Capture the cell that displays the provided text and extract its (X, Y) central coordinate. 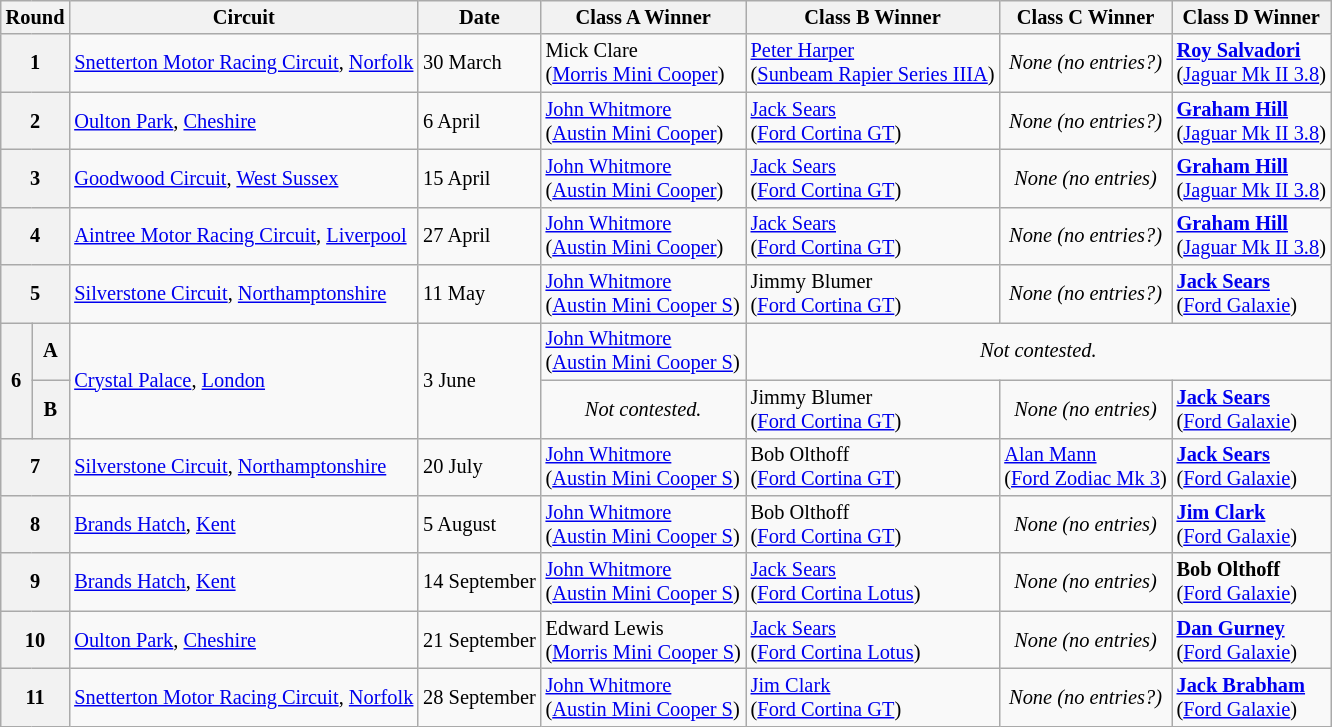
Dan Gurney (Ford Galaxie) (1252, 640)
8 (36, 524)
3 (36, 178)
Class B Winner (873, 17)
A (51, 351)
5 (36, 294)
27 April (479, 236)
7 (36, 467)
Peter Harper (Sunbeam Rapier Series IIIA) (873, 63)
9 (36, 582)
15 April (479, 178)
Class A Winner (644, 17)
Class C Winner (1085, 17)
21 September (479, 640)
20 July (479, 467)
Jim Clark (Ford Cortina GT) (873, 697)
6 April (479, 121)
14 September (479, 582)
Goodwood Circuit, West Sussex (244, 178)
1 (36, 63)
2 (36, 121)
5 August (479, 524)
Circuit (244, 17)
Crystal Palace, London (244, 380)
6 (16, 380)
Alan Mann (Ford Zodiac Mk 3) (1085, 467)
Class D Winner (1252, 17)
28 September (479, 697)
Round (36, 17)
30 March (479, 63)
Jim Clark (Ford Galaxie) (1252, 524)
4 (36, 236)
Bob Olthoff (Ford Galaxie) (1252, 582)
3 June (479, 380)
10 (36, 640)
Edward Lewis (Morris Mini Cooper S) (644, 640)
Jack Brabham (Ford Galaxie) (1252, 697)
B (51, 409)
Mick Clare (Morris Mini Cooper) (644, 63)
11 (36, 697)
Date (479, 17)
Aintree Motor Racing Circuit, Liverpool (244, 236)
11 May (479, 294)
Roy Salvadori (Jaguar Mk II 3.8) (1252, 63)
